Find where the given text appears and provide that cell's center as [x, y] coordinate. 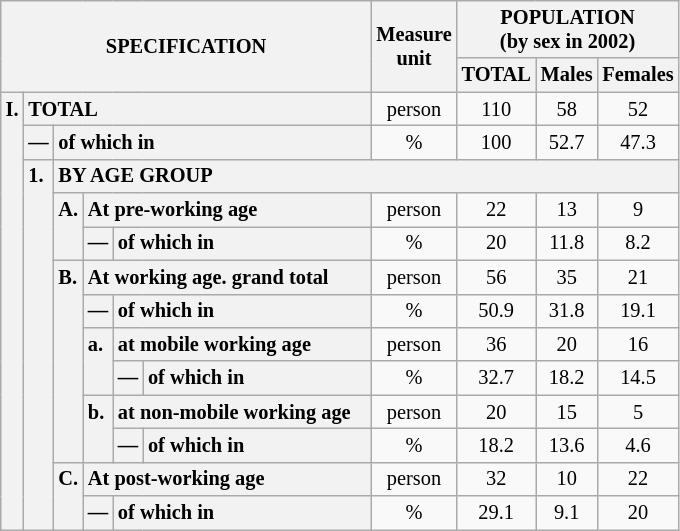
Females [638, 75]
110 [496, 109]
b. [98, 428]
10 [567, 479]
1. [38, 344]
100 [496, 142]
at mobile working age [242, 344]
9.1 [567, 513]
BY AGE GROUP [366, 176]
14.5 [638, 378]
50.9 [496, 311]
B. [68, 361]
36 [496, 344]
Measure unit [414, 46]
Males [567, 75]
47.3 [638, 142]
32.7 [496, 378]
19.1 [638, 311]
13.6 [567, 445]
POPULATION (by sex in 2002) [568, 29]
4.6 [638, 445]
5 [638, 412]
8.2 [638, 243]
21 [638, 277]
at non-mobile working age [242, 412]
52 [638, 109]
58 [567, 109]
13 [567, 210]
56 [496, 277]
35 [567, 277]
C. [68, 496]
52.7 [567, 142]
11.8 [567, 243]
16 [638, 344]
A. [68, 226]
At working age. grand total [227, 277]
I. [12, 311]
SPECIFICATION [186, 46]
a. [98, 360]
At post-working age [227, 479]
32 [496, 479]
29.1 [496, 513]
15 [567, 412]
9 [638, 210]
31.8 [567, 311]
At pre-working age [227, 210]
